Find where the given text appears and provide that cell's center as (x, y) coordinate. 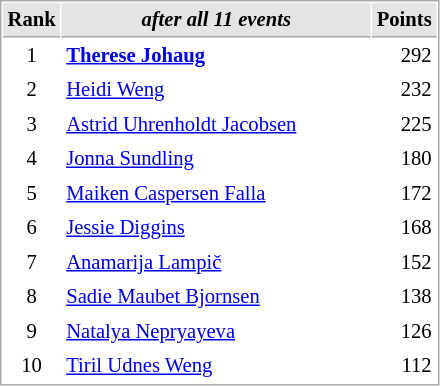
Therese Johaug (216, 56)
225 (404, 124)
1 (32, 56)
Heidi Weng (216, 90)
Tiril Udnes Weng (216, 366)
7 (32, 262)
4 (32, 158)
232 (404, 90)
Sadie Maubet Bjornsen (216, 296)
Astrid Uhrenholdt Jacobsen (216, 124)
180 (404, 158)
292 (404, 56)
138 (404, 296)
172 (404, 194)
152 (404, 262)
168 (404, 228)
2 (32, 90)
Anamarija Lampič (216, 262)
Points (404, 20)
9 (32, 332)
10 (32, 366)
6 (32, 228)
Jonna Sundling (216, 158)
Rank (32, 20)
5 (32, 194)
8 (32, 296)
112 (404, 366)
Jessie Diggins (216, 228)
after all 11 events (216, 20)
Natalya Nepryayeva (216, 332)
126 (404, 332)
3 (32, 124)
Maiken Caspersen Falla (216, 194)
